Return the (X, Y) coordinate for the center point of the cell that contains the specified text.  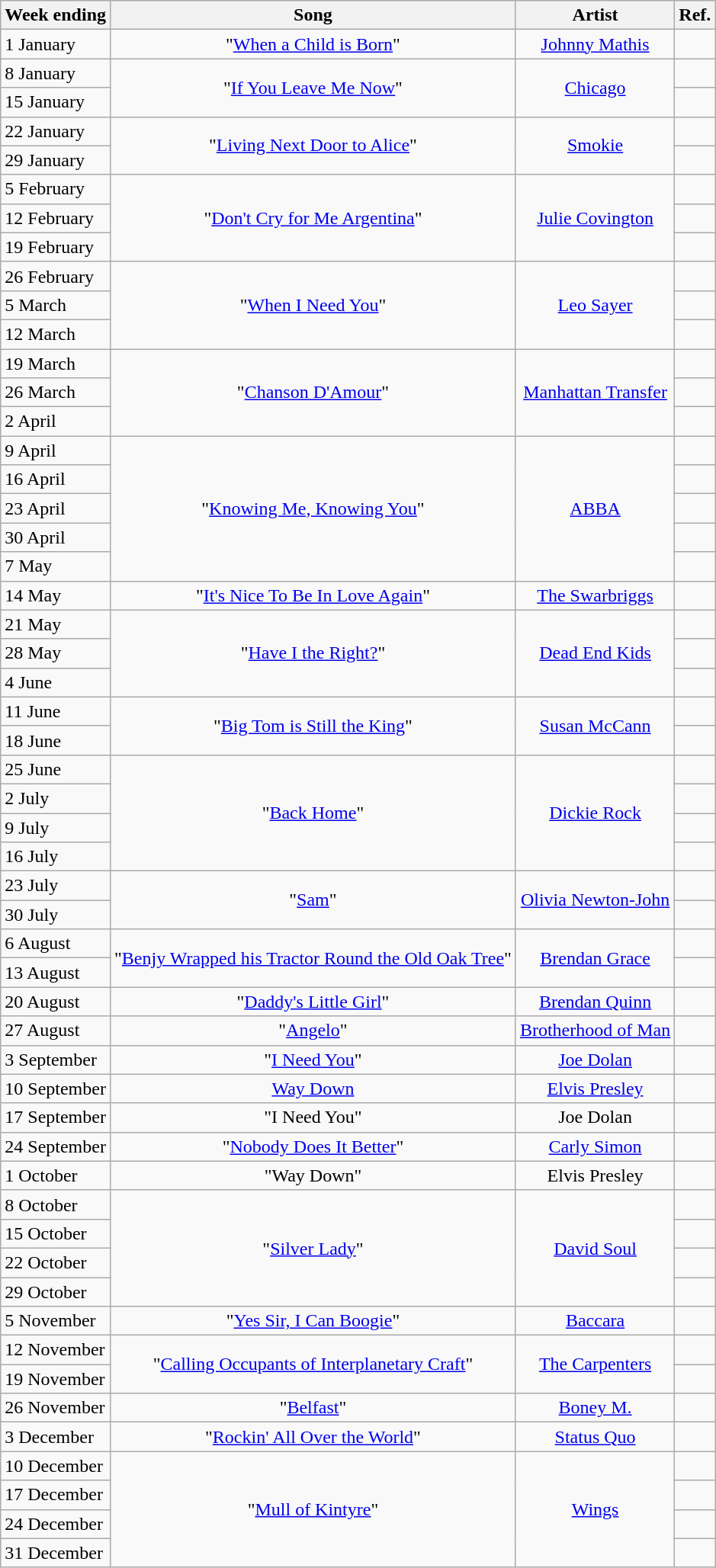
22 January (56, 131)
27 August (56, 1031)
"When I Need You" (313, 305)
10 September (56, 1089)
5 March (56, 305)
Olivia Newton-John (595, 900)
29 October (56, 1292)
26 March (56, 393)
Ref. (695, 15)
"Nobody Does It Better" (313, 1146)
1 January (56, 44)
24 September (56, 1146)
16 July (56, 857)
19 February (56, 247)
21 May (56, 624)
The Swarbriggs (595, 595)
David Soul (595, 1248)
"Silver Lady" (313, 1248)
Smokie (595, 146)
8 October (56, 1204)
19 March (56, 364)
8 January (56, 73)
2 April (56, 422)
7 May (56, 566)
9 July (56, 827)
3 September (56, 1060)
17 September (56, 1117)
18 June (56, 740)
Dead End Kids (595, 653)
Brotherhood of Man (595, 1031)
"Don't Cry for Me Argentina" (313, 218)
17 December (56, 1495)
15 January (56, 102)
Artist (595, 15)
5 February (56, 189)
"Yes Sir, I Can Boogie" (313, 1321)
"Sam" (313, 900)
25 June (56, 769)
5 November (56, 1321)
"Chanson D'Amour" (313, 393)
Carly Simon (595, 1146)
12 February (56, 218)
16 April (56, 479)
Susan McCann (595, 726)
19 November (56, 1379)
"Living Next Door to Alice" (313, 146)
30 July (56, 915)
22 October (56, 1262)
Wings (595, 1509)
14 May (56, 595)
"When a Child is Born" (313, 44)
"Back Home" (313, 813)
"Have I the Right?" (313, 653)
"Mull of Kintyre" (313, 1509)
6 August (56, 944)
4 June (56, 682)
1 October (56, 1175)
12 March (56, 334)
Song (313, 15)
"Angelo" (313, 1031)
2 July (56, 798)
30 April (56, 537)
The Carpenters (595, 1364)
Johnny Mathis (595, 44)
Dickie Rock (595, 813)
Brendan Quinn (595, 1002)
Week ending (56, 15)
29 January (56, 160)
ABBA (595, 508)
"Calling Occupants of Interplanetary Craft" (313, 1364)
Leo Sayer (595, 305)
Julie Covington (595, 218)
Boney M. (595, 1408)
Brendan Grace (595, 958)
Chicago (595, 88)
23 April (56, 508)
26 November (56, 1408)
28 May (56, 653)
"Knowing Me, Knowing You" (313, 508)
3 December (56, 1437)
"Benjy Wrapped his Tractor Round the Old Oak Tree" (313, 958)
31 December (56, 1553)
"Big Tom is Still the King" (313, 726)
Way Down (313, 1089)
"Daddy's Little Girl" (313, 1002)
9 April (56, 451)
12 November (56, 1350)
10 December (56, 1466)
Baccara (595, 1321)
24 December (56, 1524)
23 July (56, 886)
11 June (56, 711)
Manhattan Transfer (595, 393)
"Belfast" (313, 1408)
Status Quo (595, 1437)
20 August (56, 1002)
"If You Leave Me Now" (313, 88)
26 February (56, 276)
13 August (56, 973)
15 October (56, 1233)
"It's Nice To Be In Love Again" (313, 595)
"Way Down" (313, 1175)
"Rockin' All Over the World" (313, 1437)
